Detect which cell encompasses the target text, then output its [x, y] center coordinate. 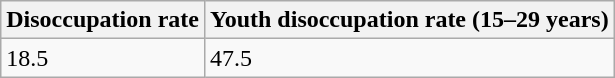
18.5 [103, 58]
47.5 [409, 58]
Disoccupation rate [103, 20]
Youth disoccupation rate (15–29 years) [409, 20]
